Pinpoint the cell where the given text exists, returning its (X, Y) midpoint coordinate. 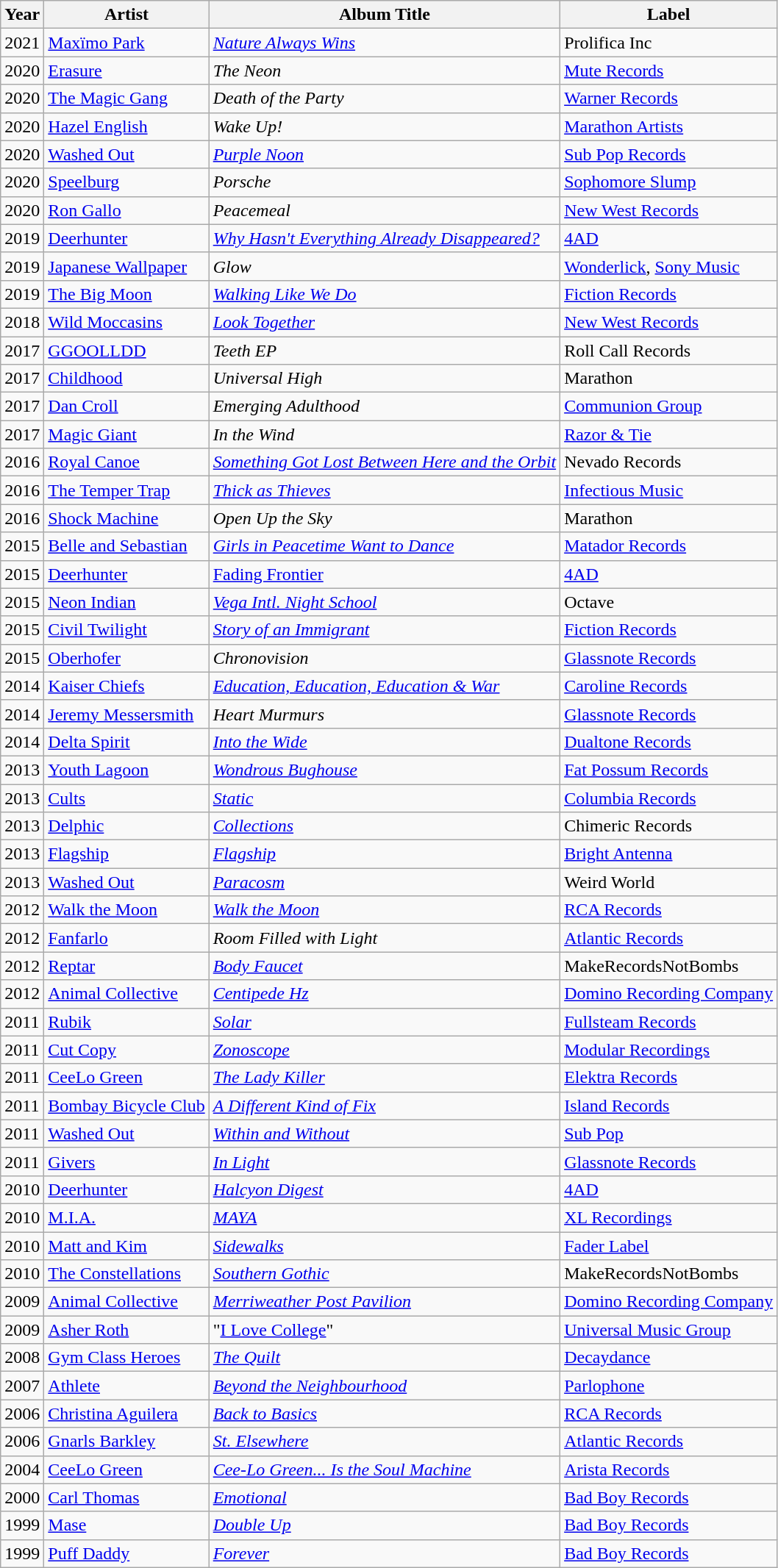
Asher Roth (126, 1330)
Youth Lagoon (126, 770)
Athlete (126, 1386)
Fading Frontier (384, 574)
The Temper Trap (126, 490)
Cee-Lo Green... Is the Soul Machine (384, 1469)
Delphic (126, 826)
Chimeric Records (669, 826)
Erasure (126, 71)
Fanfarlo (126, 938)
Wondrous Bughouse (384, 770)
Puff Daddy (126, 1553)
Artist (126, 15)
Beyond the Neighbourhood (384, 1386)
Oberhofer (126, 658)
GGOOLLDD (126, 351)
Bombay Bicycle Club (126, 1106)
Glow (384, 266)
Body Faucet (384, 966)
Forever (384, 1553)
Cults (126, 798)
Mute Records (669, 71)
Matt and Kim (126, 1246)
The Big Moon (126, 294)
Mase (126, 1525)
Room Filled with Light (384, 938)
Givers (126, 1161)
Delta Spirit (126, 742)
Collections (384, 826)
Wild Moccasins (126, 322)
Double Up (384, 1525)
The Magic Gang (126, 99)
Royal Canoe (126, 462)
Sophomore Slump (669, 182)
Matador Records (669, 546)
Thick as Thieves (384, 490)
Ron Gallo (126, 210)
Emerging Adulthood (384, 407)
The Quilt (384, 1358)
2018 (22, 322)
Within and Without (384, 1134)
Belle and Sebastian (126, 546)
Kaiser Chiefs (126, 686)
Caroline Records (669, 686)
Something Got Lost Between Here and the Orbit (384, 462)
Open Up the Sky (384, 518)
Dualtone Records (669, 742)
Communion Group (669, 407)
2000 (22, 1497)
Razor & Tie (669, 434)
Carl Thomas (126, 1497)
2008 (22, 1358)
Fat Possum Records (669, 770)
Halcyon Digest (384, 1189)
Girls in Peacetime Want to Dance (384, 546)
Label (669, 15)
St. Elsewhere (384, 1442)
Look Together (384, 322)
Vega Intl. Night School (384, 602)
The Constellations (126, 1274)
Columbia Records (669, 798)
Album Title (384, 15)
Solar (384, 1022)
Gym Class Heroes (126, 1358)
Rubik (126, 1022)
Shock Machine (126, 518)
Death of the Party (384, 99)
Chronovision (384, 658)
Back to Basics (384, 1414)
2004 (22, 1469)
MAYA (384, 1217)
Wonderlick, Sony Music (669, 266)
Prolifica Inc (669, 43)
Magic Giant (126, 434)
Nevado Records (669, 462)
Fullsteam Records (669, 1022)
Elektra Records (669, 1078)
Story of an Immigrant (384, 630)
Teeth EP (384, 351)
Why Hasn't Everything Already Disappeared? (384, 238)
Warner Records (669, 99)
Education, Education, Education & War (384, 686)
XL Recordings (669, 1217)
Static (384, 798)
Parlophone (669, 1386)
Weird World (669, 882)
Neon Indian (126, 602)
Heart Murmurs (384, 714)
Island Records (669, 1106)
Childhood (126, 379)
Bright Antenna (669, 854)
Gnarls Barkley (126, 1442)
Sub Pop (669, 1134)
Cut Copy (126, 1050)
Civil Twilight (126, 630)
Speelburg (126, 182)
Into the Wide (384, 742)
Sidewalks (384, 1246)
Sub Pop Records (669, 154)
Centipede Hz (384, 994)
2007 (22, 1386)
Christina Aguilera (126, 1414)
The Lady Killer (384, 1078)
A Different Kind of Fix (384, 1106)
Nature Always Wins (384, 43)
M.I.A. (126, 1217)
Southern Gothic (384, 1274)
Purple Noon (384, 154)
Japanese Wallpaper (126, 266)
Modular Recordings (669, 1050)
Year (22, 15)
Fader Label (669, 1246)
Walking Like We Do (384, 294)
Jeremy Messersmith (126, 714)
Universal Music Group (669, 1330)
2021 (22, 43)
Merriweather Post Pavilion (384, 1302)
Zonoscope (384, 1050)
Marathon Artists (669, 126)
Arista Records (669, 1469)
The Neon (384, 71)
Roll Call Records (669, 351)
Maxïmo Park (126, 43)
Reptar (126, 966)
Wake Up! (384, 126)
Emotional (384, 1497)
Porsche (384, 182)
Infectious Music (669, 490)
Dan Croll (126, 407)
"I Love College" (384, 1330)
In Light (384, 1161)
Universal High (384, 379)
Octave (669, 602)
Peacemeal (384, 210)
Hazel English (126, 126)
In the Wind (384, 434)
Decaydance (669, 1358)
Paracosm (384, 882)
